For the text-containing cell, return its midpoint in [X, Y] coordinate format. 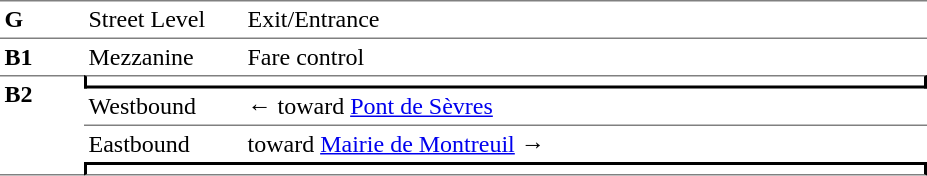
B1 [42, 57]
G [42, 19]
Westbound [164, 107]
Street Level [164, 19]
Exit/Entrance [585, 19]
Mezzanine [164, 57]
B2 [42, 125]
← toward Pont de Sèvres [585, 107]
toward Mairie de Montreuil → [585, 144]
Fare control [585, 57]
Eastbound [164, 144]
